From the cell containing the given text, extract its center point as [X, Y] coordinate. 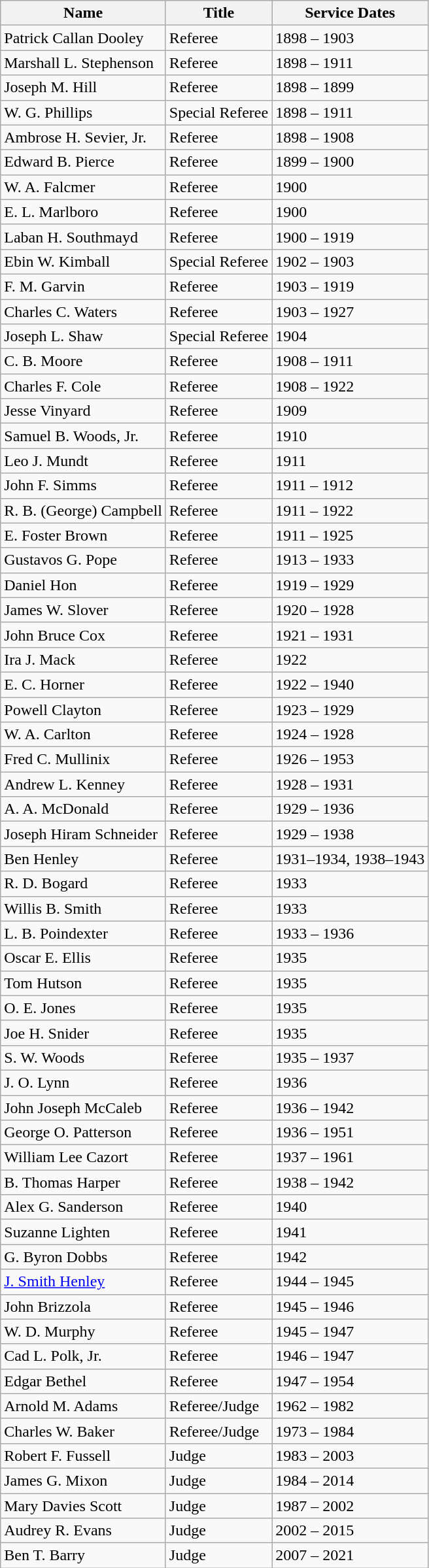
1946 – 1947 [351, 1356]
1911 – 1925 [351, 535]
Service Dates [351, 13]
W. G. Phillips [84, 112]
1940 [351, 1207]
1973 – 1984 [351, 1431]
R. B. (George) Campbell [84, 510]
1947 – 1954 [351, 1381]
Edgar Bethel [84, 1381]
1937 – 1961 [351, 1158]
1898 – 1903 [351, 38]
W. D. Murphy [84, 1331]
Fred C. Mullinix [84, 759]
L. B. Poindexter [84, 933]
Oscar E. Ellis [84, 958]
1926 – 1953 [351, 759]
1922 – 1940 [351, 684]
Title [218, 13]
Joseph L. Shaw [84, 337]
Daniel Hon [84, 585]
1942 [351, 1257]
1919 – 1929 [351, 585]
1929 – 1938 [351, 834]
Charles C. Waters [84, 312]
1931–1934, 1938–1943 [351, 859]
1936 – 1951 [351, 1133]
1944 – 1945 [351, 1282]
Audrey R. Evans [84, 1531]
Ben T. Barry [84, 1556]
R. D. Bogard [84, 884]
1922 [351, 659]
1941 [351, 1232]
Charles W. Baker [84, 1431]
1908 – 1911 [351, 361]
Joseph M. Hill [84, 88]
Ebin W. Kimball [84, 261]
1904 [351, 337]
Ambrose H. Sevier, Jr. [84, 137]
1962 – 1982 [351, 1406]
1923 – 1929 [351, 709]
1903 – 1927 [351, 312]
1945 – 1946 [351, 1307]
Ira J. Mack [84, 659]
Gustavos G. Pope [84, 560]
1945 – 1947 [351, 1331]
1899 – 1900 [351, 162]
E. Foster Brown [84, 535]
James G. Mixon [84, 1480]
Andrew L. Kenney [84, 784]
1911 – 1922 [351, 510]
1911 – 1912 [351, 486]
1987 – 2002 [351, 1505]
Laban H. Southmayd [84, 237]
Robert F. Fussell [84, 1456]
Suzanne Lighten [84, 1232]
Patrick Callan Dooley [84, 38]
B. Thomas Harper [84, 1182]
William Lee Cazort [84, 1158]
Tom Hutson [84, 983]
S. W. Woods [84, 1058]
2002 – 2015 [351, 1531]
Willis B. Smith [84, 909]
Name [84, 13]
1936 – 1942 [351, 1108]
1902 – 1903 [351, 261]
O. E. Jones [84, 1008]
Marshall L. Stephenson [84, 63]
Joseph Hiram Schneider [84, 834]
1984 – 2014 [351, 1480]
John Brizzola [84, 1307]
1920 – 1928 [351, 610]
John Joseph McCaleb [84, 1108]
Leo J. Mundt [84, 461]
Powell Clayton [84, 709]
George O. Patterson [84, 1133]
Charles F. Cole [84, 386]
1983 – 2003 [351, 1456]
1935 – 1937 [351, 1058]
W. A. Falcmer [84, 187]
F. M. Garvin [84, 286]
1938 – 1942 [351, 1182]
1898 – 1899 [351, 88]
J. O. Lynn [84, 1082]
James W. Slover [84, 610]
Samuel B. Woods, Jr. [84, 436]
1898 – 1908 [351, 137]
Joe H. Snider [84, 1033]
G. Byron Dobbs [84, 1257]
1910 [351, 436]
E. L. Marlboro [84, 212]
1924 – 1928 [351, 735]
John F. Simms [84, 486]
1933 – 1936 [351, 933]
Arnold M. Adams [84, 1406]
1936 [351, 1082]
2007 – 2021 [351, 1556]
John Bruce Cox [84, 635]
W. A. Carlton [84, 735]
Cad L. Polk, Jr. [84, 1356]
Jesse Vinyard [84, 411]
A. A. McDonald [84, 809]
1921 – 1931 [351, 635]
Ben Henley [84, 859]
1903 – 1919 [351, 286]
1913 – 1933 [351, 560]
E. C. Horner [84, 684]
Edward B. Pierce [84, 162]
1911 [351, 461]
J. Smith Henley [84, 1282]
C. B. Moore [84, 361]
1908 – 1922 [351, 386]
Alex G. Sanderson [84, 1207]
Mary Davies Scott [84, 1505]
1909 [351, 411]
1928 – 1931 [351, 784]
1929 – 1936 [351, 809]
1900 – 1919 [351, 237]
